Capture the cell that displays the provided text and extract its (X, Y) central coordinate. 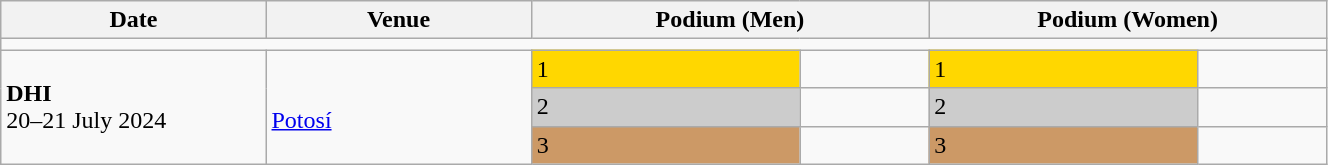
Podium (Men) (730, 20)
Podium (Women) (1128, 20)
Date (134, 20)
Potosí (398, 107)
DHI 20–21 July 2024 (134, 107)
Venue (398, 20)
